Locate the cell with the specified text and output its [x, y] center coordinate. 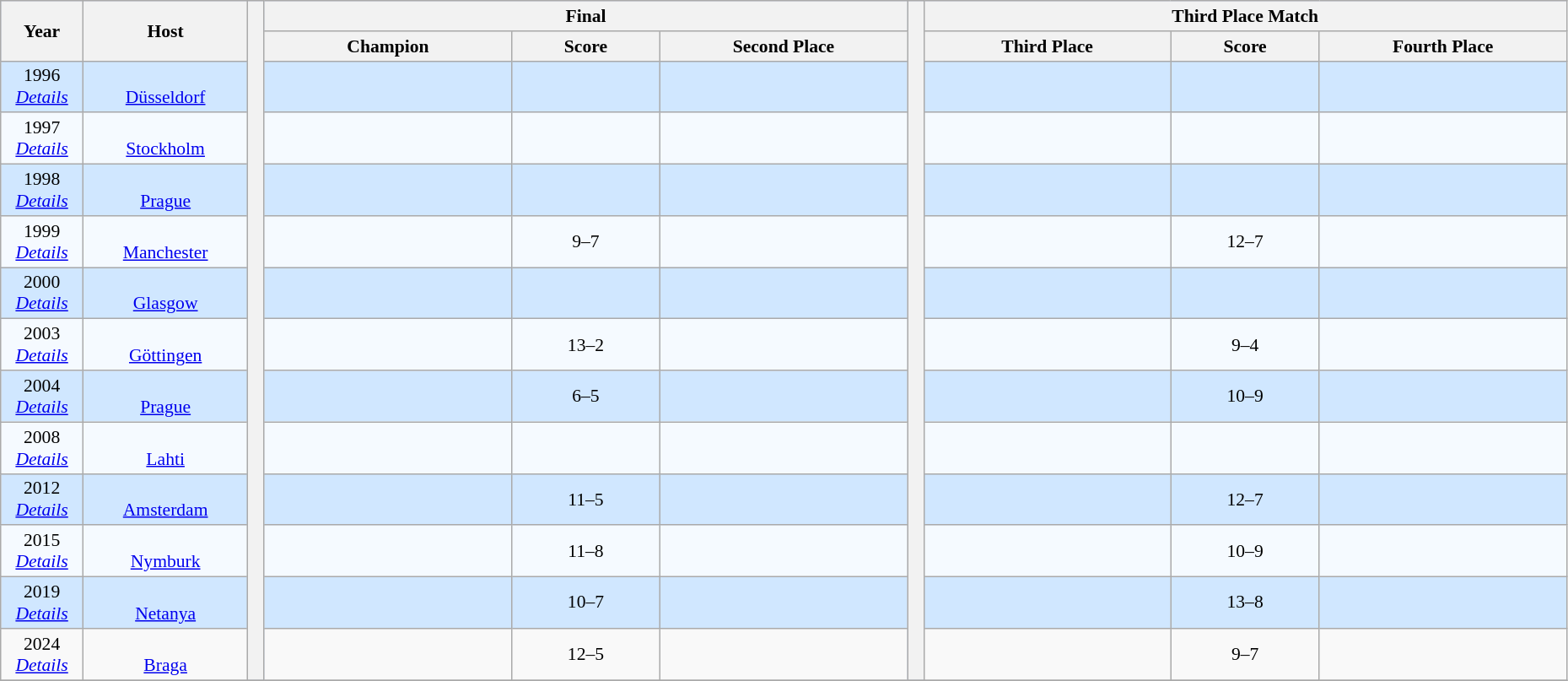
13–8 [1245, 603]
Third Place [1048, 46]
1999Details [42, 241]
2003Details [42, 344]
2015Details [42, 552]
Göttingen [165, 344]
Fourth Place [1442, 46]
12–5 [586, 655]
9–4 [1245, 344]
Düsseldorf [165, 86]
11–5 [586, 500]
Glasgow [165, 294]
Host [165, 30]
2000Details [42, 294]
Nymburk [165, 552]
Braga [165, 655]
1997Details [42, 138]
Third Place Match [1245, 16]
11–8 [586, 552]
Final [585, 16]
1998Details [42, 191]
13–2 [586, 344]
Second Place [783, 46]
1996Details [42, 86]
6–5 [586, 397]
Netanya [165, 603]
10–7 [586, 603]
Amsterdam [165, 500]
2019Details [42, 603]
2024Details [42, 655]
Year [42, 30]
2008Details [42, 447]
Champion [388, 46]
2004Details [42, 397]
2012Details [42, 500]
Manchester [165, 241]
Stockholm [165, 138]
Lahti [165, 447]
